Extract the (X, Y) coordinate from the center of the cell holding the provided text.  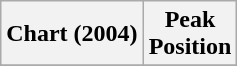
Chart (2004) (72, 34)
Peak Position (190, 34)
